Detect which cell encompasses the target text, then output its [X, Y] center coordinate. 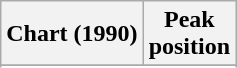
Chart (1990) [72, 34]
Peakposition [189, 34]
